For the text-containing cell, return its midpoint in [X, Y] coordinate format. 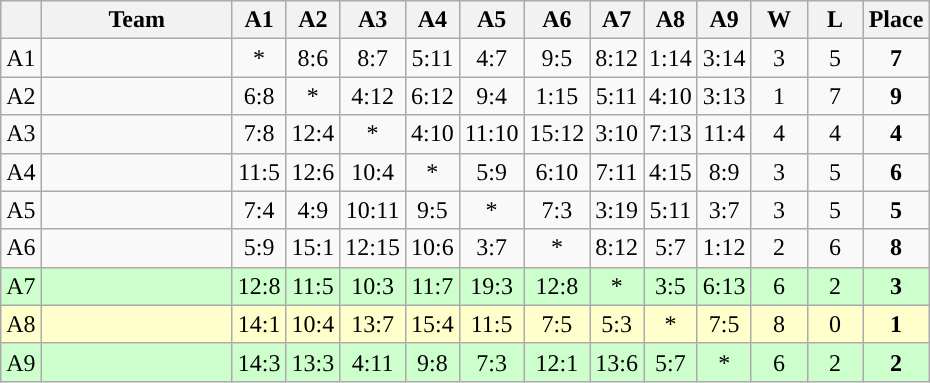
6:8 [259, 96]
W [779, 20]
15:12 [557, 134]
6:10 [557, 172]
9:4 [492, 96]
15:4 [432, 324]
3:5 [671, 286]
11:7 [432, 286]
15:1 [313, 248]
3:19 [617, 210]
10:3 [373, 286]
6:12 [432, 96]
12:15 [373, 248]
3:14 [724, 58]
3:13 [724, 96]
7:4 [259, 210]
4:9 [313, 210]
4:7 [492, 58]
0 [835, 324]
4:11 [373, 362]
L [835, 20]
1:15 [557, 96]
Place [896, 20]
7:8 [259, 134]
13:6 [617, 362]
8:7 [373, 58]
11:10 [492, 134]
5:3 [617, 324]
8:6 [313, 58]
14:1 [259, 324]
19:3 [492, 286]
4:12 [373, 96]
8:9 [724, 172]
Team [136, 20]
12:1 [557, 362]
4:15 [671, 172]
1:14 [671, 58]
12:4 [313, 134]
10:6 [432, 248]
6:13 [724, 286]
7:11 [617, 172]
11:4 [724, 134]
10:11 [373, 210]
3:10 [617, 134]
14:3 [259, 362]
13:3 [313, 362]
1:12 [724, 248]
12:6 [313, 172]
9 [896, 96]
9:8 [432, 362]
13:7 [373, 324]
7:13 [671, 134]
